Scan for the cell matching the given text and deliver its (x, y) coordinate at center. 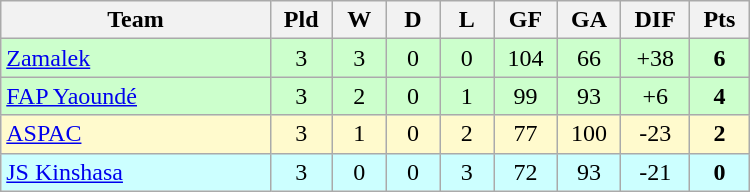
ASPAC (136, 134)
GF (526, 20)
4 (720, 96)
Pts (720, 20)
6 (720, 58)
104 (526, 58)
FAP Yaoundé (136, 96)
66 (588, 58)
L (467, 20)
72 (526, 172)
Zamalek (136, 58)
JS Kinshasa (136, 172)
DIF (656, 20)
99 (526, 96)
+6 (656, 96)
100 (588, 134)
+38 (656, 58)
Team (136, 20)
-23 (656, 134)
D (413, 20)
W (359, 20)
GA (588, 20)
-21 (656, 172)
77 (526, 134)
Pld (301, 20)
